Identify which cell holds the provided text, then report its [x, y] central coordinate. 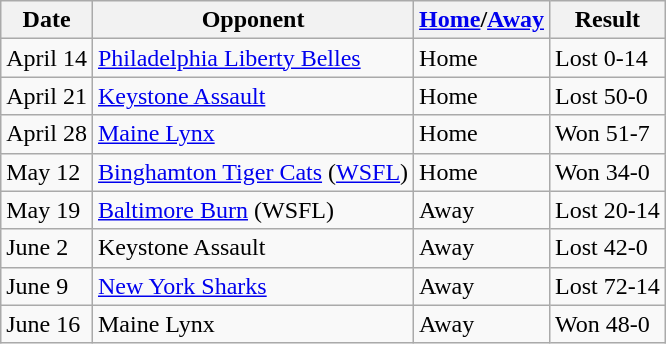
Lost 42-0 [608, 248]
Date [47, 20]
Lost 20-14 [608, 210]
Result [608, 20]
June 9 [47, 286]
Lost 0-14 [608, 58]
Won 34-0 [608, 172]
Lost 72-14 [608, 286]
Baltimore Burn (WSFL) [252, 210]
Won 51-7 [608, 134]
April 21 [47, 96]
April 14 [47, 58]
Won 48-0 [608, 324]
May 19 [47, 210]
Binghamton Tiger Cats (WSFL) [252, 172]
Lost 50-0 [608, 96]
April 28 [47, 134]
June 16 [47, 324]
Philadelphia Liberty Belles [252, 58]
New York Sharks [252, 286]
June 2 [47, 248]
May 12 [47, 172]
Home/Away [482, 20]
Opponent [252, 20]
